Provide the [x, y] coordinate of the cell's center where the given text is located.  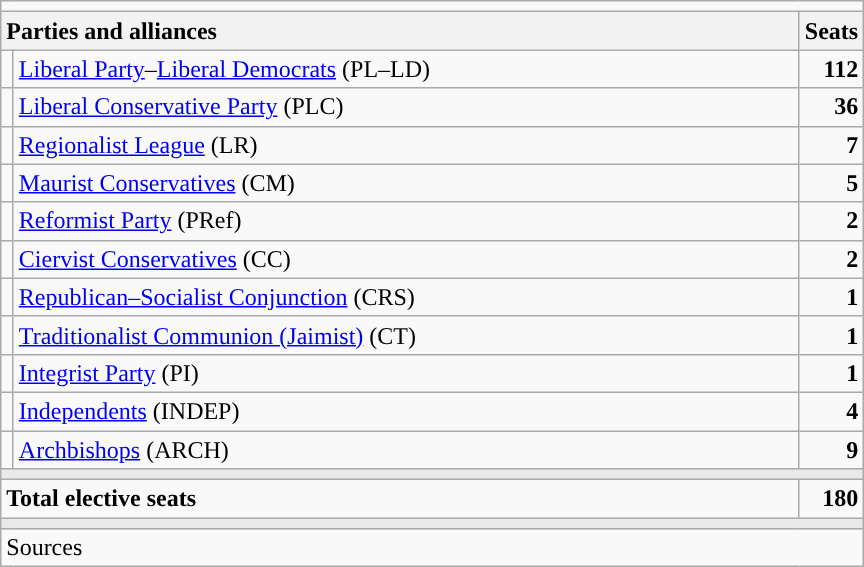
180 [831, 499]
112 [831, 69]
Seats [831, 31]
Integrist Party (PI) [406, 373]
Ciervist Conservatives (CC) [406, 259]
Republican–Socialist Conjunction (CRS) [406, 297]
Liberal Conservative Party (PLC) [406, 107]
Independents (INDEP) [406, 411]
Maurist Conservatives (CM) [406, 183]
Total elective seats [400, 499]
Regionalist League (LR) [406, 145]
36 [831, 107]
5 [831, 183]
Sources [432, 548]
Parties and alliances [400, 31]
Liberal Party–Liberal Democrats (PL–LD) [406, 69]
4 [831, 411]
9 [831, 449]
Traditionalist Communion (Jaimist) (CT) [406, 335]
7 [831, 145]
Reformist Party (PRef) [406, 221]
Archbishops (ARCH) [406, 449]
